Find where the given text appears and provide that cell's center as [x, y] coordinate. 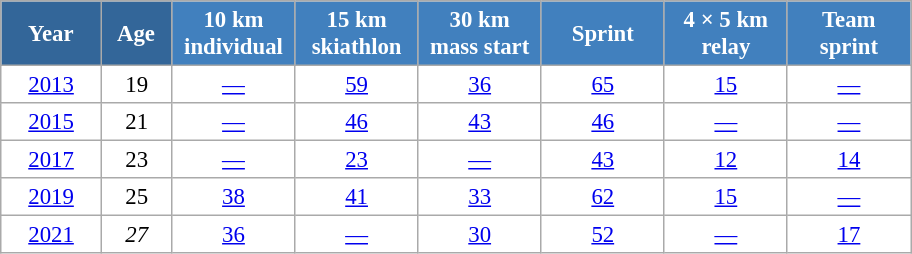
59 [356, 85]
15 km skiathlon [356, 34]
19 [136, 85]
17 [848, 235]
2019 [52, 197]
30 km mass start [480, 34]
25 [136, 197]
30 [480, 235]
2017 [52, 160]
33 [480, 197]
21 [136, 122]
Team sprint [848, 34]
10 km individual [234, 34]
2013 [52, 85]
41 [356, 197]
4 × 5 km relay [726, 34]
2021 [52, 235]
12 [726, 160]
65 [602, 85]
14 [848, 160]
38 [234, 197]
27 [136, 235]
62 [602, 197]
52 [602, 235]
Age [136, 34]
Year [52, 34]
2015 [52, 122]
Sprint [602, 34]
